Locate the cell with the specified text and output its [x, y] center coordinate. 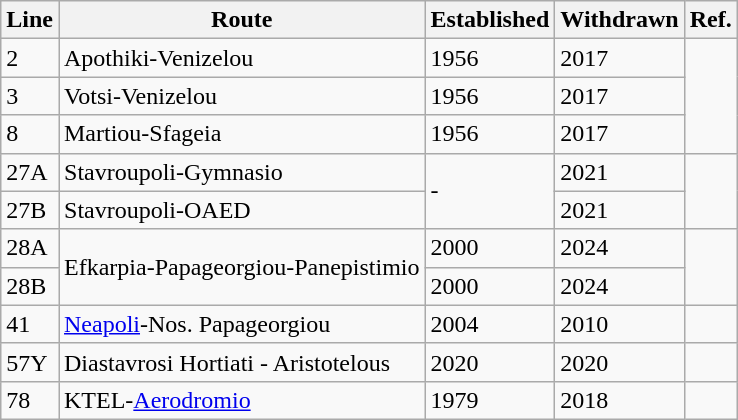
KTEL-Aerodromio [242, 400]
28B [30, 286]
27B [30, 210]
41 [30, 324]
Withdrawn [620, 20]
Route [242, 20]
8 [30, 134]
Diastavrosi Hortiati - Aristotelous [242, 362]
Stavroupoli-OAED [242, 210]
Apothiki-Venizelou [242, 58]
Martiou-Sfageia [242, 134]
Stavroupoli-Gymnasio [242, 172]
57Y [30, 362]
2 [30, 58]
Established [490, 20]
3 [30, 96]
2018 [620, 400]
- [490, 191]
Neapoli-Nos. Papageorgiou [242, 324]
2004 [490, 324]
Votsi-Venizelou [242, 96]
28A [30, 248]
Ref. [710, 20]
27A [30, 172]
Line [30, 20]
78 [30, 400]
Efkarpia-Papageorgiou-Panepistimio [242, 267]
2010 [620, 324]
1979 [490, 400]
